Search for the cell housing the specified text and yield its [x, y] center coordinate. 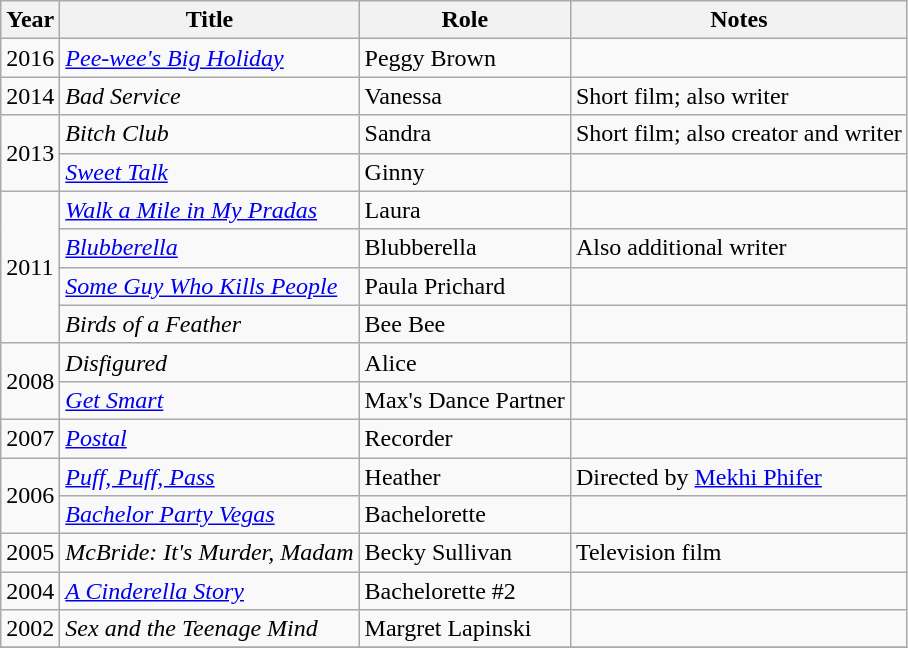
Role [464, 20]
Postal [210, 438]
Sandra [464, 134]
2005 [30, 553]
Directed by Mekhi Phifer [738, 477]
Bachelor Party Vegas [210, 515]
2011 [30, 267]
Television film [738, 553]
2013 [30, 153]
2008 [30, 381]
Birds of a Feather [210, 324]
Alice [464, 362]
Bachelorette [464, 515]
Short film; also writer [738, 96]
A Cinderella Story [210, 591]
Sex and the Teenage Mind [210, 629]
Recorder [464, 438]
Bad Service [210, 96]
Bachelorette #2 [464, 591]
Becky Sullivan [464, 553]
Some Guy Who Kills People [210, 286]
Disfigured [210, 362]
Get Smart [210, 400]
Puff, Puff, Pass [210, 477]
Laura [464, 210]
2002 [30, 629]
Short film; also creator and writer [738, 134]
Peggy Brown [464, 58]
Year [30, 20]
Ginny [464, 172]
2004 [30, 591]
Notes [738, 20]
Max's Dance Partner [464, 400]
Bitch Club [210, 134]
Sweet Talk [210, 172]
Vanessa [464, 96]
2007 [30, 438]
Pee-wee's Big Holiday [210, 58]
Bee Bee [464, 324]
2014 [30, 96]
Title [210, 20]
2016 [30, 58]
Also additional writer [738, 248]
Margret Lapinski [464, 629]
McBride: It's Murder, Madam [210, 553]
2006 [30, 496]
Paula Prichard [464, 286]
Heather [464, 477]
Walk a Mile in My Pradas [210, 210]
